Locate the cell with the specified text and output its [x, y] center coordinate. 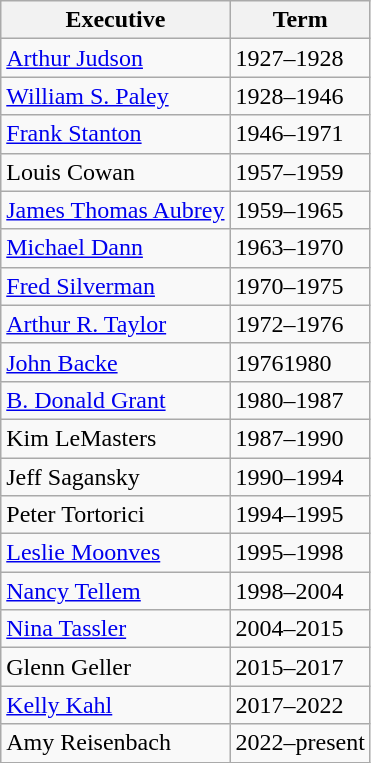
1928–1946 [300, 96]
1990–1994 [300, 477]
Kim LeMasters [116, 438]
Term [300, 20]
Arthur Judson [116, 58]
1972–1976 [300, 324]
Nancy Tellem [116, 591]
1959–1965 [300, 210]
William S. Paley [116, 96]
Peter Tortorici [116, 515]
John Backe [116, 362]
B. Donald Grant [116, 400]
1970–1975 [300, 286]
1987–1990 [300, 438]
Frank Stanton [116, 134]
Michael Dann [116, 248]
Louis Cowan [116, 172]
2004–2015 [300, 629]
Arthur R. Taylor [116, 324]
1998–2004 [300, 591]
Amy Reisenbach [116, 743]
1995–1998 [300, 553]
Glenn Geller [116, 667]
Executive [116, 20]
2022–present [300, 743]
Leslie Moonves [116, 553]
19761980 [300, 362]
2017–2022 [300, 705]
1957–1959 [300, 172]
1927–1928 [300, 58]
1963–1970 [300, 248]
Kelly Kahl [116, 705]
1994–1995 [300, 515]
2015–2017 [300, 667]
1946–1971 [300, 134]
Jeff Sagansky [116, 477]
1980–1987 [300, 400]
Fred Silverman [116, 286]
James Thomas Aubrey [116, 210]
Nina Tassler [116, 629]
